From the cell containing the given text, extract its center point as (X, Y) coordinate. 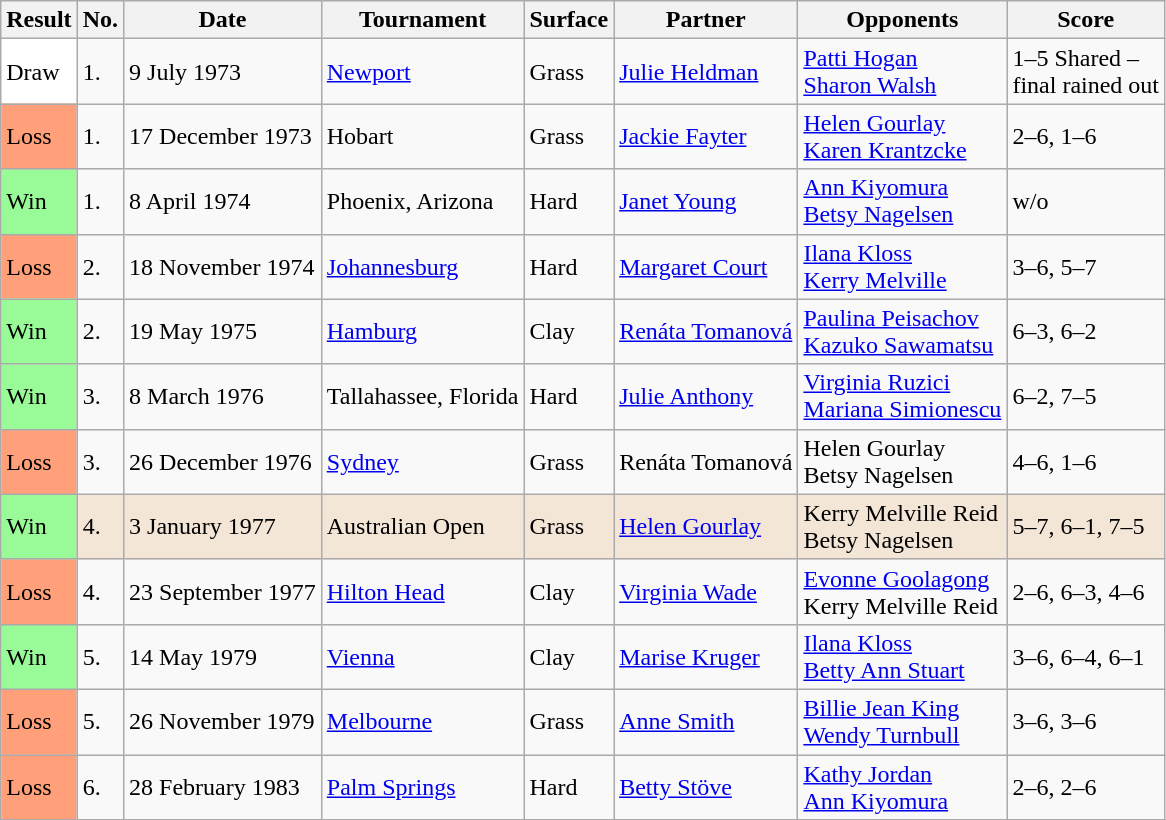
8 March 1976 (223, 396)
Score (1086, 20)
3–6, 5–7 (1086, 266)
Tallahassee, Florida (422, 396)
18 November 1974 (223, 266)
Hilton Head (422, 592)
Margaret Court (706, 266)
19 May 1975 (223, 332)
Vienna (422, 656)
Tournament (422, 20)
4–6, 1–6 (1086, 462)
Evonne Goolagong Kerry Melville Reid (902, 592)
Anne Smith (706, 722)
Ilana Kloss Betty Ann Stuart (902, 656)
17 December 1973 (223, 136)
8 April 1974 (223, 202)
Newport (422, 72)
Johannesburg (422, 266)
Billie Jean King Wendy Turnbull (902, 722)
Sydney (422, 462)
Palm Springs (422, 786)
Kathy Jordan Ann Kiyomura (902, 786)
Ilana Kloss Kerry Melville (902, 266)
Hamburg (422, 332)
Patti Hogan Sharon Walsh (902, 72)
14 May 1979 (223, 656)
3 January 1977 (223, 526)
Hobart (422, 136)
Helen Gourlay (706, 526)
Surface (569, 20)
Virginia Wade (706, 592)
Australian Open (422, 526)
Melbourne (422, 722)
9 July 1973 (223, 72)
w/o (1086, 202)
5–7, 6–1, 7–5 (1086, 526)
23 September 1977 (223, 592)
Julie Heldman (706, 72)
Jackie Fayter (706, 136)
3–6, 6–4, 6–1 (1086, 656)
6. (100, 786)
Janet Young (706, 202)
2–6, 6–3, 4–6 (1086, 592)
28 February 1983 (223, 786)
Paulina Peisachov Kazuko Sawamatsu (902, 332)
Helen Gourlay Karen Krantzcke (902, 136)
Helen Gourlay Betsy Nagelsen (902, 462)
Betty Stöve (706, 786)
Date (223, 20)
Kerry Melville Reid Betsy Nagelsen (902, 526)
Julie Anthony (706, 396)
6–3, 6–2 (1086, 332)
Result (39, 20)
26 November 1979 (223, 722)
2–6, 1–6 (1086, 136)
26 December 1976 (223, 462)
Ann Kiyomura Betsy Nagelsen (902, 202)
6–2, 7–5 (1086, 396)
Marise Kruger (706, 656)
1–5 Shared –final rained out (1086, 72)
Phoenix, Arizona (422, 202)
Draw (39, 72)
2–6, 2–6 (1086, 786)
Opponents (902, 20)
No. (100, 20)
3–6, 3–6 (1086, 722)
Virginia Ruzici Mariana Simionescu (902, 396)
Partner (706, 20)
